Detect which cell encompasses the target text, then output its [x, y] center coordinate. 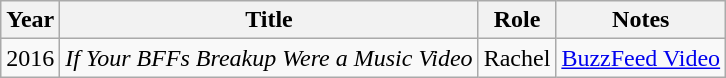
If Your BFFs Breakup Were a Music Video [269, 58]
Notes [641, 20]
Role [517, 20]
BuzzFeed Video [641, 58]
Rachel [517, 58]
Title [269, 20]
Year [30, 20]
2016 [30, 58]
